Capture the cell that displays the provided text and extract its [x, y] central coordinate. 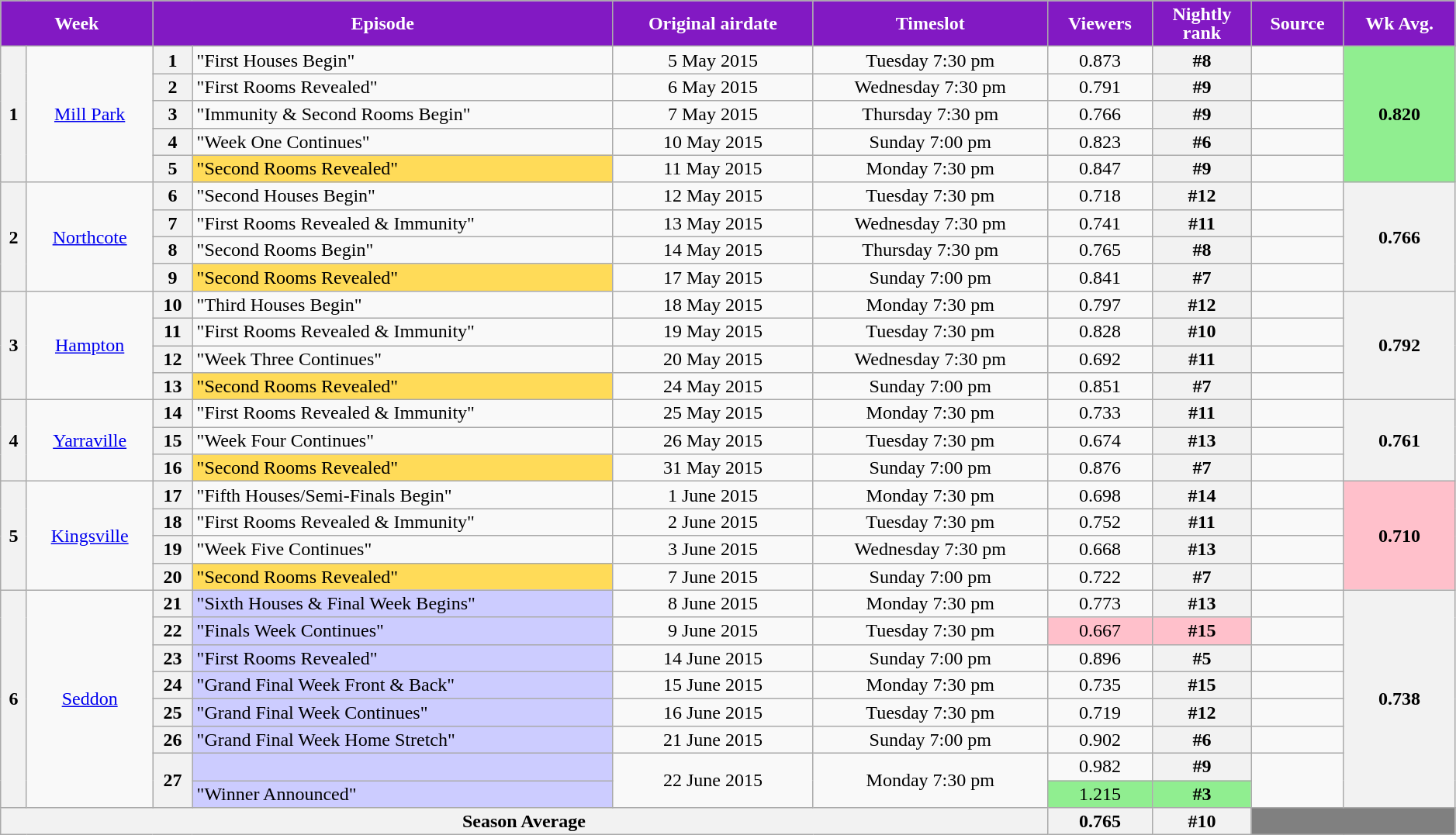
0.741 [1100, 223]
21 June 2015 [712, 740]
0.841 [1100, 278]
"Week Three Continues" [402, 360]
12 [172, 360]
#3 [1202, 794]
"Sixth Houses & Final Week Begins" [402, 603]
Viewers [1100, 23]
#14 [1202, 495]
15 [172, 440]
0.828 [1100, 332]
"Winner Announced" [402, 794]
"Week Five Continues" [402, 549]
1 June 2015 [712, 495]
14 June 2015 [712, 657]
0.851 [1100, 386]
0.719 [1100, 712]
8 [172, 250]
7 June 2015 [712, 577]
0.674 [1100, 440]
9 [172, 278]
26 [172, 740]
Episode [383, 23]
16 [172, 468]
11 [172, 332]
14 May 2015 [712, 250]
16 June 2015 [712, 712]
"Immunity & Second Rooms Begin" [402, 115]
Mill Park [89, 115]
0.698 [1100, 495]
7 May 2015 [712, 115]
Yarraville [89, 440]
31 May 2015 [712, 468]
#5 [1202, 657]
10 May 2015 [712, 141]
0.876 [1100, 468]
19 May 2015 [712, 332]
0.823 [1100, 141]
Seddon [89, 699]
Week [77, 23]
14 [172, 414]
20 May 2015 [712, 360]
0.752 [1100, 523]
13 May 2015 [712, 223]
"Week One Continues" [402, 141]
0.792 [1399, 345]
9 June 2015 [712, 631]
0.710 [1399, 536]
25 [172, 712]
0.982 [1100, 766]
"Finals Week Continues" [402, 631]
Timeslot [930, 23]
0.797 [1100, 304]
24 May 2015 [712, 386]
0.902 [1100, 740]
Nightlyrank [1202, 23]
22 June 2015 [712, 780]
20 [172, 577]
12 May 2015 [712, 195]
0.718 [1100, 195]
1.215 [1100, 794]
19 [172, 549]
0.733 [1100, 414]
6 May 2015 [712, 87]
Northcote [89, 236]
0.667 [1100, 631]
0.896 [1100, 657]
0.722 [1100, 577]
"Grand Final Week Continues" [402, 712]
"Second Rooms Begin" [402, 250]
0.773 [1100, 603]
"Grand Final Week Front & Back" [402, 685]
Source [1297, 23]
7 [172, 223]
"Grand Final Week Home Stretch" [402, 740]
18 [172, 523]
5 May 2015 [712, 60]
"Second Houses Begin" [402, 195]
"Week Four Continues" [402, 440]
0.791 [1100, 87]
24 [172, 685]
Original airdate [712, 23]
18 May 2015 [712, 304]
0.761 [1399, 440]
2 June 2015 [712, 523]
0.692 [1100, 360]
"First Houses Begin" [402, 60]
25 May 2015 [712, 414]
0.873 [1100, 60]
17 [172, 495]
3 June 2015 [712, 549]
11 May 2015 [712, 169]
"Fifth Houses/Semi-Finals Begin" [402, 495]
Hampton [89, 345]
0.820 [1399, 115]
0.847 [1100, 169]
23 [172, 657]
"Third Houses Begin" [402, 304]
0.735 [1100, 685]
13 [172, 386]
22 [172, 631]
10 [172, 304]
8 June 2015 [712, 603]
Kingsville [89, 536]
0.738 [1399, 699]
Season Average [524, 822]
27 [172, 780]
0.668 [1100, 549]
26 May 2015 [712, 440]
15 June 2015 [712, 685]
Wk Avg. [1399, 23]
21 [172, 603]
17 May 2015 [712, 278]
